Capture the cell that displays the provided text and extract its [X, Y] central coordinate. 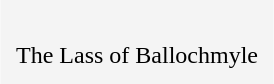
The Lass of Ballochmyle [137, 42]
